Pinpoint the cell where the given text exists, returning its [X, Y] midpoint coordinate. 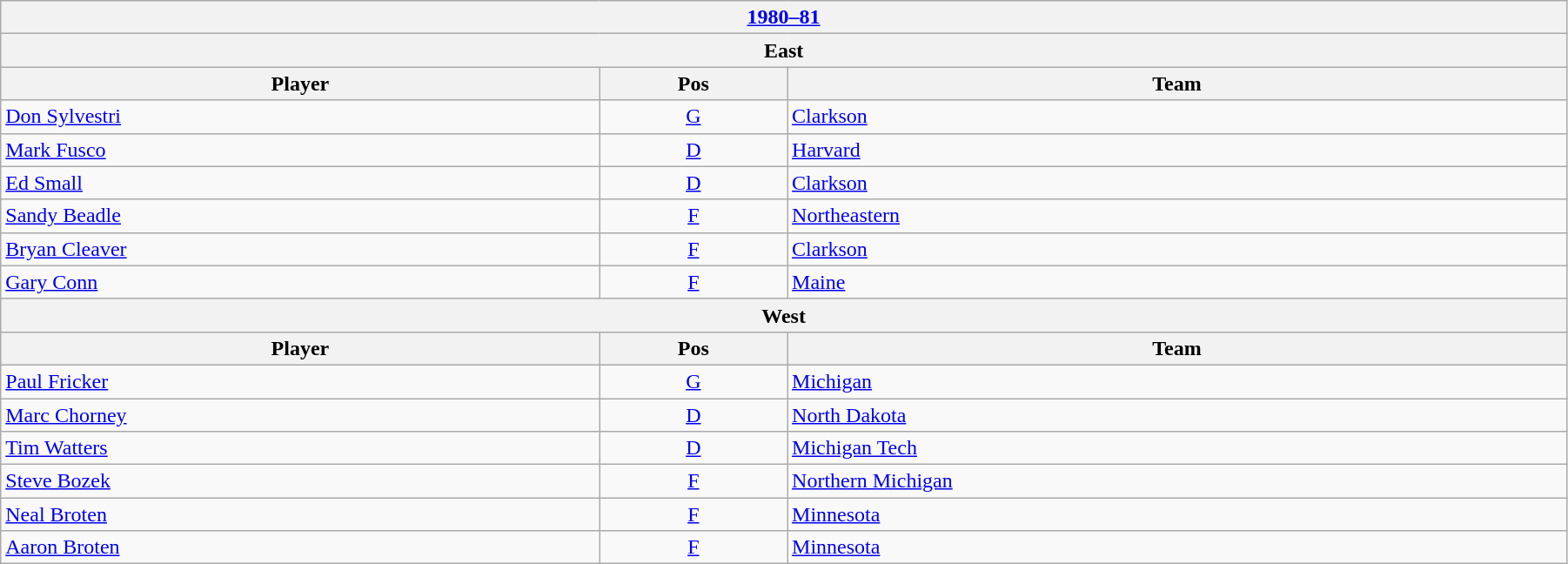
Steve Bozek [300, 481]
Aaron Broten [300, 547]
West [784, 315]
Bryan Cleaver [300, 249]
Maine [1177, 282]
Sandy Beadle [300, 216]
Harvard [1177, 150]
Michigan [1177, 381]
Northern Michigan [1177, 481]
North Dakota [1177, 415]
Don Sylvestri [300, 117]
Mark Fusco [300, 150]
Marc Chorney [300, 415]
Gary Conn [300, 282]
1980–81 [784, 17]
Michigan Tech [1177, 448]
Ed Small [300, 183]
Neal Broten [300, 514]
Tim Watters [300, 448]
East [784, 50]
Northeastern [1177, 216]
Paul Fricker [300, 381]
